From the cell containing the given text, extract its center point as (x, y) coordinate. 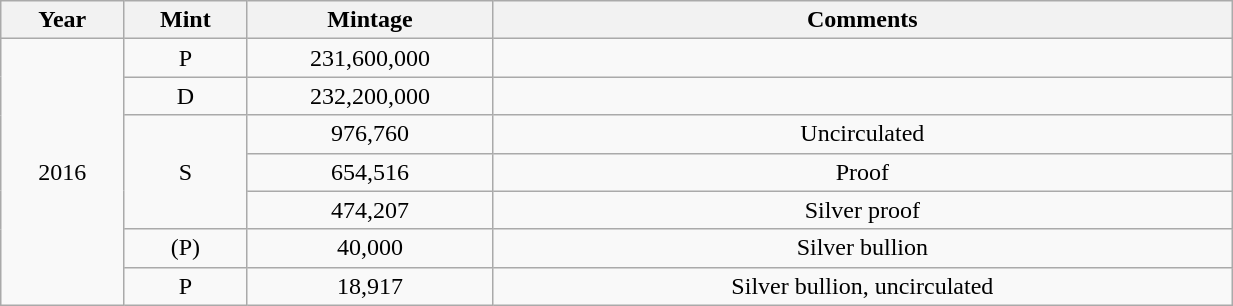
Mint (186, 20)
Year (62, 20)
Mintage (370, 20)
Silver proof (862, 210)
S (186, 172)
18,917 (370, 286)
654,516 (370, 172)
232,200,000 (370, 96)
(P) (186, 248)
Comments (862, 20)
Silver bullion (862, 248)
Uncirculated (862, 134)
Silver bullion, uncirculated (862, 286)
231,600,000 (370, 58)
2016 (62, 172)
40,000 (370, 248)
Proof (862, 172)
474,207 (370, 210)
976,760 (370, 134)
D (186, 96)
